Pinpoint the cell where the given text exists, returning its [x, y] midpoint coordinate. 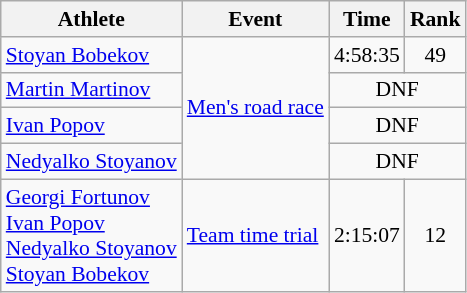
Nedyalko Stoyanov [92, 162]
2:15:07 [367, 235]
Martin Martinov [92, 90]
12 [436, 235]
4:58:35 [367, 55]
Stoyan Bobekov [92, 55]
Rank [436, 19]
Ivan Popov [92, 126]
Team time trial [256, 235]
Time [367, 19]
Athlete [92, 19]
49 [436, 55]
Men's road race [256, 108]
Event [256, 19]
Georgi FortunovIvan PopovNedyalko StoyanovStoyan Bobekov [92, 235]
